Find where the given text appears and provide that cell's center as (x, y) coordinate. 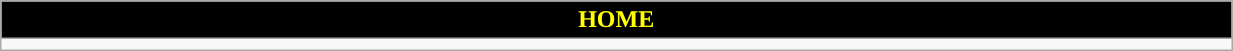
HOME (616, 20)
